Provide the (x, y) coordinate of the cell's center where the given text is located.  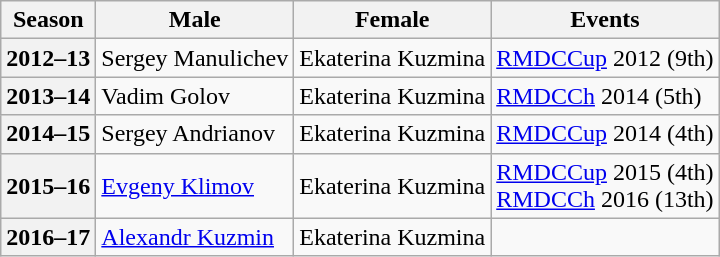
Sergey Andrianov (195, 134)
Season (48, 20)
2015–16 (48, 186)
2012–13 (48, 58)
Alexandr Kuzmin (195, 237)
2016–17 (48, 237)
RMDCCup 2012 (9th) (605, 58)
2013–14 (48, 96)
Vadim Golov (195, 96)
RMDCCh 2014 (5th) (605, 96)
Events (605, 20)
Female (392, 20)
RMDCCup 2015 (4th)RMDCCh 2016 (13th) (605, 186)
Evgeny Klimov (195, 186)
RMDCCup 2014 (4th) (605, 134)
2014–15 (48, 134)
Male (195, 20)
Sergey Manulichev (195, 58)
